Pinpoint the cell where the given text exists, returning its (X, Y) midpoint coordinate. 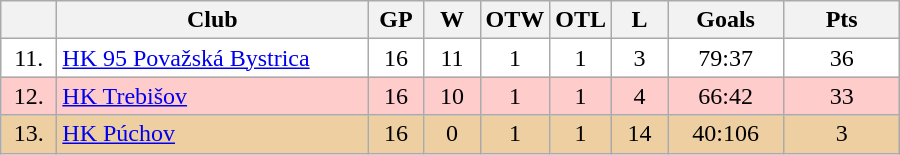
GP (396, 20)
36 (842, 58)
HK Trebišov (212, 96)
4 (640, 96)
W (452, 20)
OTW (515, 20)
40:106 (726, 134)
11 (452, 58)
12. (29, 96)
79:37 (726, 58)
Goals (726, 20)
HK Púchov (212, 134)
14 (640, 134)
10 (452, 96)
11. (29, 58)
0 (452, 134)
33 (842, 96)
L (640, 20)
OTL (581, 20)
Club (212, 20)
66:42 (726, 96)
HK 95 Považská Bystrica (212, 58)
13. (29, 134)
Pts (842, 20)
